Identify which cell holds the provided text, then report its [x, y] central coordinate. 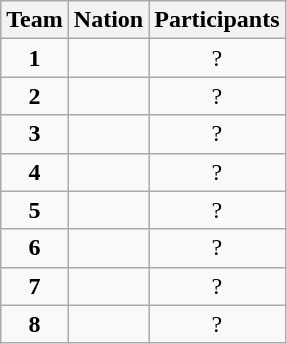
8 [35, 324]
3 [35, 134]
6 [35, 248]
5 [35, 210]
1 [35, 58]
Nation [108, 20]
4 [35, 172]
Team [35, 20]
2 [35, 96]
Participants [217, 20]
7 [35, 286]
